Return the [x, y] coordinate for the center point of the cell that contains the specified text.  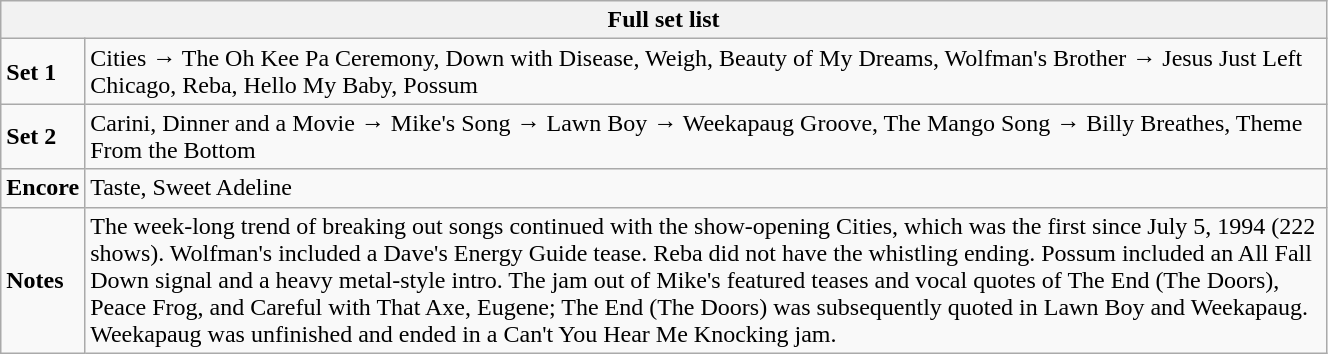
Notes [43, 280]
Encore [43, 188]
Carini, Dinner and a Movie → Mike's Song → Lawn Boy → Weekapaug Groove, The Mango Song → Billy Breathes, Theme From the Bottom [706, 136]
Taste, Sweet Adeline [706, 188]
Set 2 [43, 136]
Set 1 [43, 72]
Full set list [664, 20]
